Pinpoint the cell where the given text exists, returning its (X, Y) midpoint coordinate. 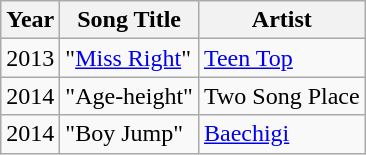
Song Title (130, 20)
Teen Top (282, 58)
2013 (30, 58)
Two Song Place (282, 96)
Year (30, 20)
"Miss Right" (130, 58)
"Boy Jump" (130, 134)
Artist (282, 20)
Baechigi (282, 134)
"Age-height" (130, 96)
